Scan for the cell matching the given text and deliver its (x, y) coordinate at center. 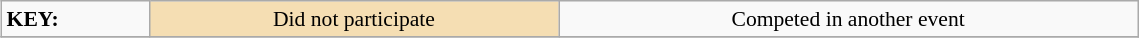
Did not participate (354, 19)
Competed in another event (848, 19)
KEY: (76, 19)
